Locate the cell with the specified text and output its [x, y] center coordinate. 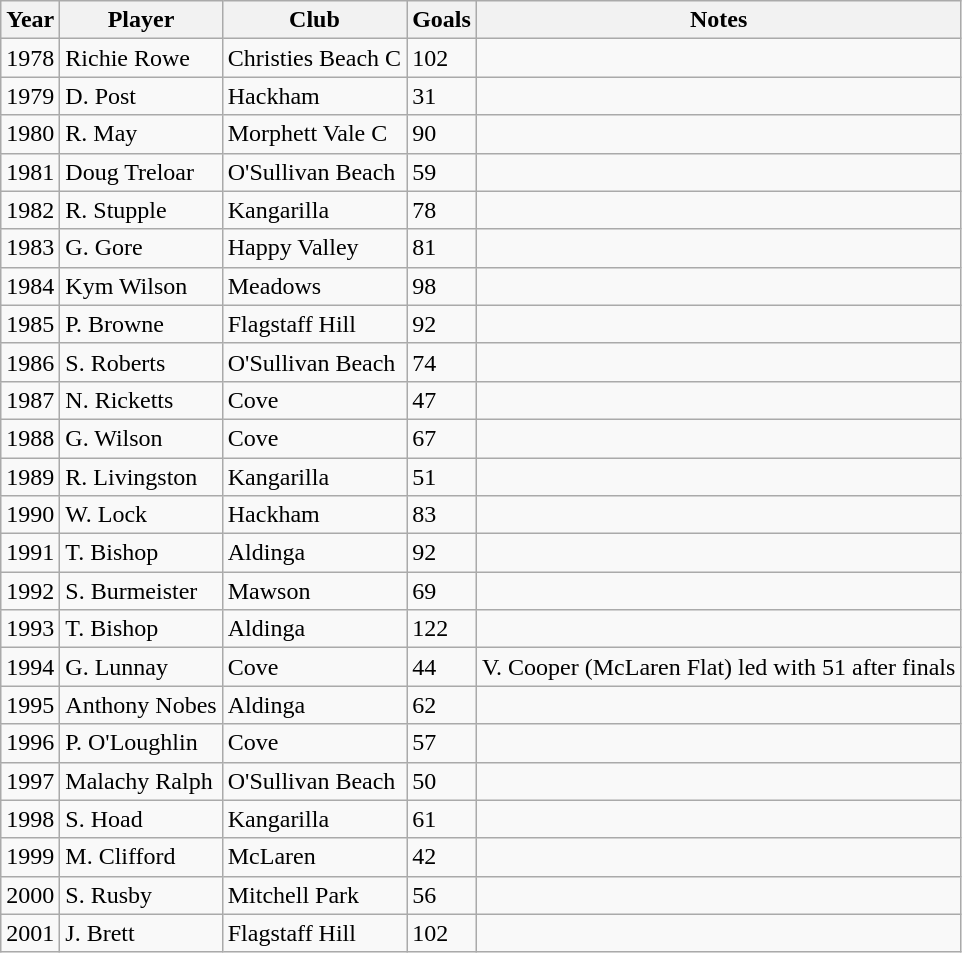
Anthony Nobes [141, 705]
1989 [30, 477]
Year [30, 20]
G. Wilson [141, 438]
81 [442, 248]
1987 [30, 400]
McLaren [314, 857]
44 [442, 667]
74 [442, 362]
31 [442, 96]
Meadows [314, 286]
D. Post [141, 96]
1998 [30, 819]
1979 [30, 96]
2000 [30, 895]
50 [442, 781]
N. Ricketts [141, 400]
69 [442, 591]
51 [442, 477]
Mawson [314, 591]
Mitchell Park [314, 895]
1983 [30, 248]
2001 [30, 933]
Happy Valley [314, 248]
59 [442, 172]
1997 [30, 781]
G. Gore [141, 248]
47 [442, 400]
Kym Wilson [141, 286]
S. Burmeister [141, 591]
Morphett Vale C [314, 134]
1993 [30, 629]
W. Lock [141, 515]
S. Hoad [141, 819]
R. May [141, 134]
Richie Rowe [141, 58]
Notes [718, 20]
1992 [30, 591]
V. Cooper (McLaren Flat) led with 51 after finals [718, 667]
Club [314, 20]
83 [442, 515]
Goals [442, 20]
90 [442, 134]
1986 [30, 362]
56 [442, 895]
1982 [30, 210]
1978 [30, 58]
R. Stupple [141, 210]
122 [442, 629]
Malachy Ralph [141, 781]
42 [442, 857]
1981 [30, 172]
M. Clifford [141, 857]
G. Lunnay [141, 667]
Player [141, 20]
78 [442, 210]
67 [442, 438]
P. O'Loughlin [141, 743]
1980 [30, 134]
1999 [30, 857]
S. Roberts [141, 362]
62 [442, 705]
1984 [30, 286]
R. Livingston [141, 477]
61 [442, 819]
Christies Beach C [314, 58]
98 [442, 286]
1985 [30, 324]
J. Brett [141, 933]
1995 [30, 705]
Doug Treloar [141, 172]
1990 [30, 515]
P. Browne [141, 324]
1994 [30, 667]
57 [442, 743]
1996 [30, 743]
1988 [30, 438]
S. Rusby [141, 895]
1991 [30, 553]
